Detect which cell encompasses the target text, then output its (x, y) center coordinate. 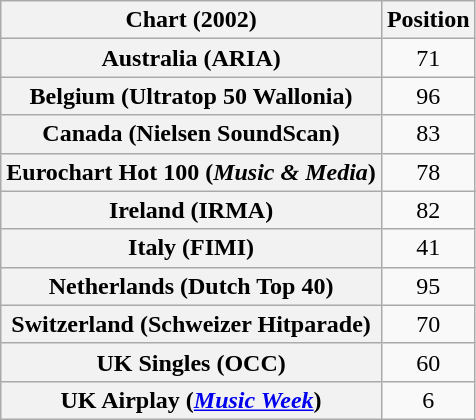
41 (428, 248)
83 (428, 134)
6 (428, 400)
Australia (ARIA) (192, 58)
Eurochart Hot 100 (Music & Media) (192, 172)
71 (428, 58)
95 (428, 286)
Chart (2002) (192, 20)
60 (428, 362)
78 (428, 172)
96 (428, 96)
UK Airplay (Music Week) (192, 400)
Canada (Nielsen SoundScan) (192, 134)
82 (428, 210)
UK Singles (OCC) (192, 362)
Ireland (IRMA) (192, 210)
Italy (FIMI) (192, 248)
Switzerland (Schweizer Hitparade) (192, 324)
Netherlands (Dutch Top 40) (192, 286)
Belgium (Ultratop 50 Wallonia) (192, 96)
Position (428, 20)
70 (428, 324)
